Provide the (x, y) coordinate of the cell's center where the given text is located.  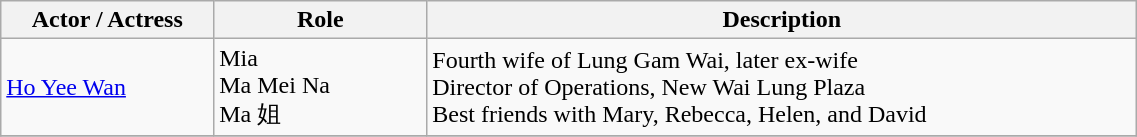
Mia Ma Mei Na Ma 姐 (320, 88)
Fourth wife of Lung Gam Wai, later ex-wifeDirector of Operations, New Wai Lung PlazaBest friends with Mary, Rebecca, Helen, and David (782, 88)
Ho Yee Wan (108, 88)
Description (782, 20)
Actor / Actress (108, 20)
Role (320, 20)
